Determine the (X, Y) coordinate at the center of the cell enclosing the given text.  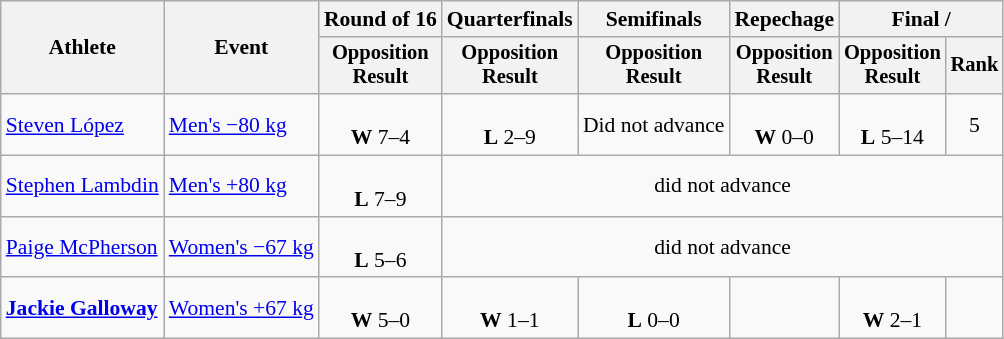
Athlete (82, 48)
Did not advance (654, 124)
Women's +67 kg (242, 308)
Men's −80 kg (242, 124)
5 (975, 124)
Jackie Galloway (82, 308)
Event (242, 48)
L 5–6 (380, 248)
Semifinals (654, 19)
Rank (975, 66)
W 7–4 (380, 124)
W 0–0 (784, 124)
Stephen Lambdin (82, 186)
L 5–14 (892, 124)
L 2–9 (510, 124)
L 0–0 (654, 308)
Men's +80 kg (242, 186)
Round of 16 (380, 19)
W 1–1 (510, 308)
W 2–1 (892, 308)
Paige McPherson (82, 248)
L 7–9 (380, 186)
Final / (921, 19)
Women's −67 kg (242, 248)
Steven López (82, 124)
Repechage (784, 19)
W 5–0 (380, 308)
Quarterfinals (510, 19)
